Extract the [X, Y] coordinate from the center of the cell holding the provided text.  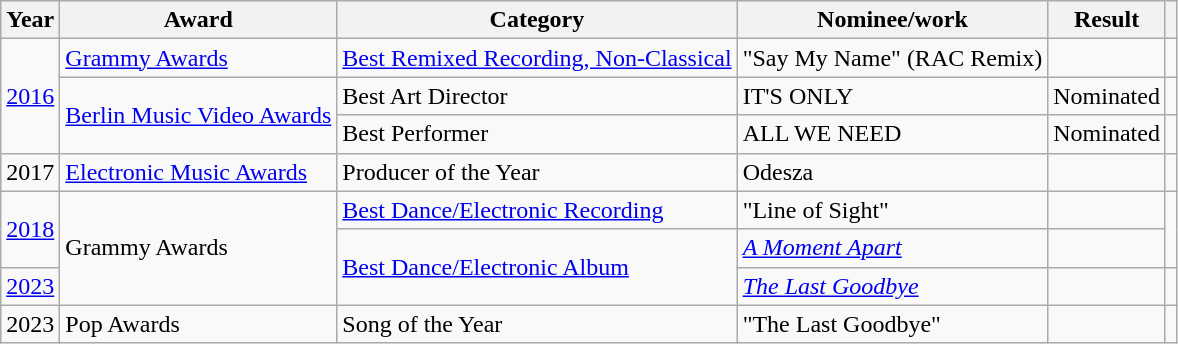
Pop Awards [198, 324]
Berlin Music Video Awards [198, 115]
Best Art Director [537, 96]
Best Performer [537, 134]
Nominee/work [892, 20]
IT'S ONLY [892, 96]
ALL WE NEED [892, 134]
"Line of Sight" [892, 210]
A Moment Apart [892, 248]
"The Last Goodbye" [892, 324]
Best Dance/Electronic Recording [537, 210]
2018 [30, 229]
The Last Goodbye [892, 286]
Best Dance/Electronic Album [537, 267]
Producer of the Year [537, 172]
"Say My Name" (RAC Remix) [892, 58]
2016 [30, 96]
Category [537, 20]
Song of the Year [537, 324]
Award [198, 20]
2017 [30, 172]
Year [30, 20]
Odesza [892, 172]
Electronic Music Awards [198, 172]
Result [1107, 20]
Best Remixed Recording, Non-Classical [537, 58]
